Return (X, Y) of the center of cell containing provided text 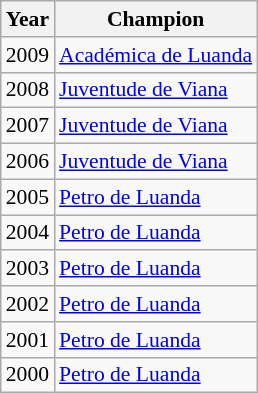
2005 (28, 197)
Académica de Luanda (156, 55)
2004 (28, 233)
Champion (156, 19)
2003 (28, 269)
2006 (28, 162)
2002 (28, 304)
Year (28, 19)
2000 (28, 375)
2009 (28, 55)
2001 (28, 340)
2008 (28, 90)
2007 (28, 126)
